Locate the cell with the specified text and output its (X, Y) center coordinate. 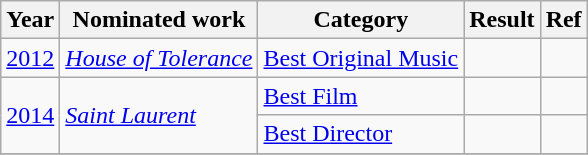
2014 (30, 115)
Category (361, 20)
Best Original Music (361, 58)
Result (502, 20)
House of Tolerance (159, 58)
Ref (564, 20)
2012 (30, 58)
Best Film (361, 96)
Year (30, 20)
Best Director (361, 134)
Saint Laurent (159, 115)
Nominated work (159, 20)
